Search for the cell housing the specified text and yield its (X, Y) center coordinate. 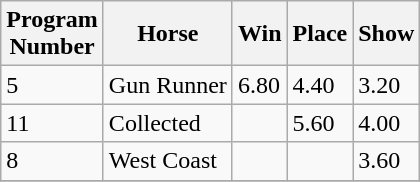
3.60 (386, 161)
ProgramNumber (52, 34)
Place (320, 34)
Collected (168, 123)
8 (52, 161)
11 (52, 123)
Horse (168, 34)
4.00 (386, 123)
Show (386, 34)
6.80 (260, 85)
West Coast (168, 161)
5 (52, 85)
5.60 (320, 123)
Win (260, 34)
4.40 (320, 85)
3.20 (386, 85)
Gun Runner (168, 85)
